Identify which cell holds the provided text, then report its (x, y) central coordinate. 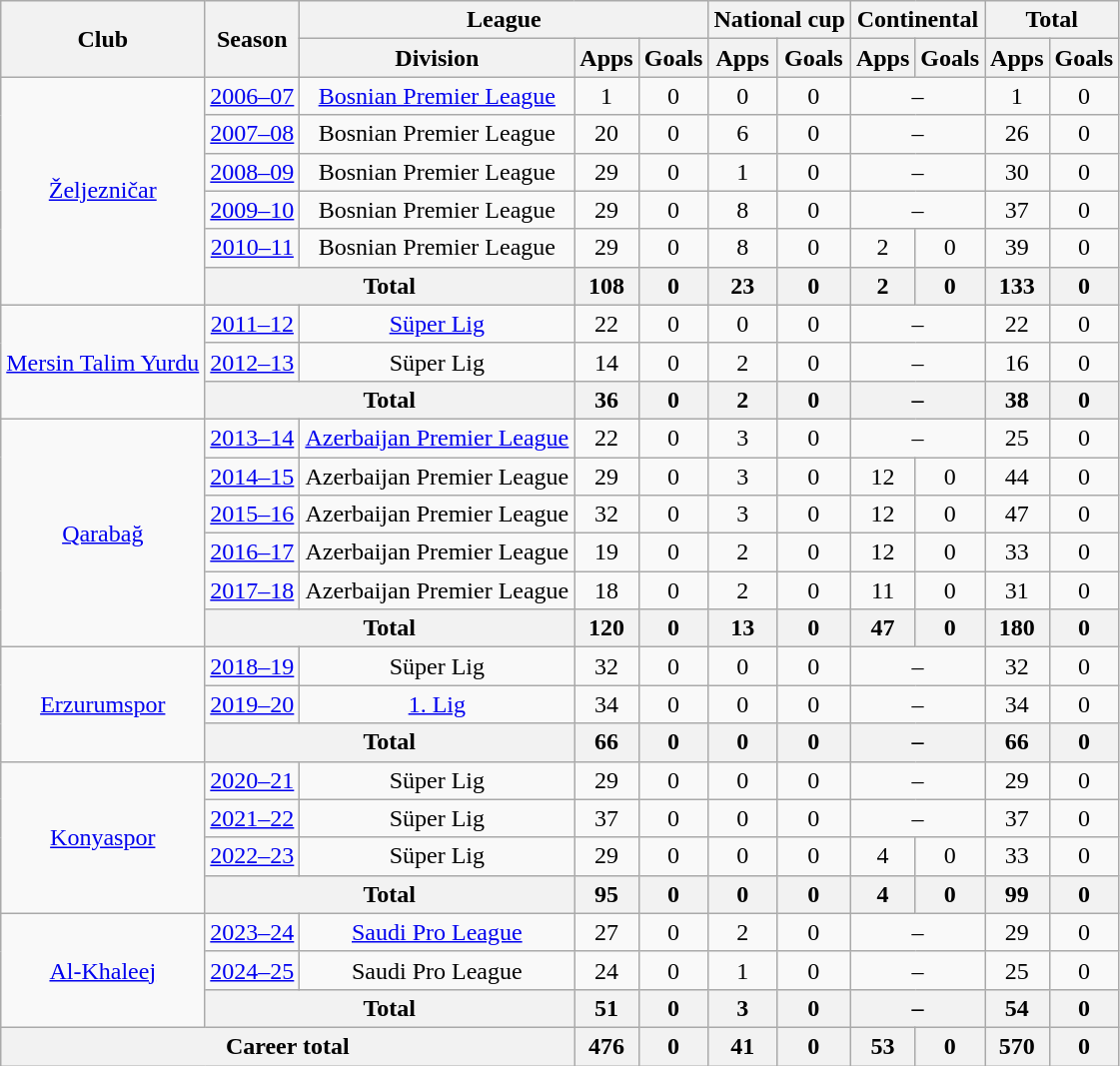
Season (252, 39)
53 (882, 1046)
99 (1017, 894)
2017–18 (252, 590)
2009–10 (252, 210)
2007–08 (252, 134)
476 (606, 1046)
2018–19 (252, 666)
2020–21 (252, 780)
108 (606, 286)
Qarabağ (103, 533)
Continental (917, 20)
2006–07 (252, 96)
24 (606, 970)
38 (1017, 400)
National cup (779, 20)
27 (606, 932)
30 (1017, 172)
Željezničar (103, 191)
570 (1017, 1046)
18 (606, 590)
Al-Khaleej (103, 970)
Club (103, 39)
Division (438, 58)
2011–12 (252, 324)
120 (606, 628)
Career total (288, 1046)
Konyaspor (103, 837)
2014–15 (252, 477)
19 (606, 552)
6 (742, 134)
54 (1017, 1008)
2012–13 (252, 362)
133 (1017, 286)
44 (1017, 477)
41 (742, 1046)
39 (1017, 248)
2021–22 (252, 818)
23 (742, 286)
95 (606, 894)
11 (882, 590)
2015–16 (252, 515)
Erzurumspor (103, 704)
2019–20 (252, 704)
2008–09 (252, 172)
2010–11 (252, 248)
2016–17 (252, 552)
51 (606, 1008)
2024–25 (252, 970)
League (504, 20)
2013–14 (252, 438)
31 (1017, 590)
2023–24 (252, 932)
16 (1017, 362)
13 (742, 628)
1. Lig (438, 704)
Mersin Talim Yurdu (103, 362)
14 (606, 362)
180 (1017, 628)
2022–23 (252, 856)
20 (606, 134)
26 (1017, 134)
36 (606, 400)
